Extract the [x, y] coordinate from the center of the cell holding the provided text.  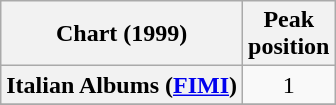
Chart (1999) [122, 34]
Peakposition [289, 34]
1 [289, 85]
Italian Albums (FIMI) [122, 85]
